Determine the [x, y] coordinate at the center of the cell enclosing the given text.  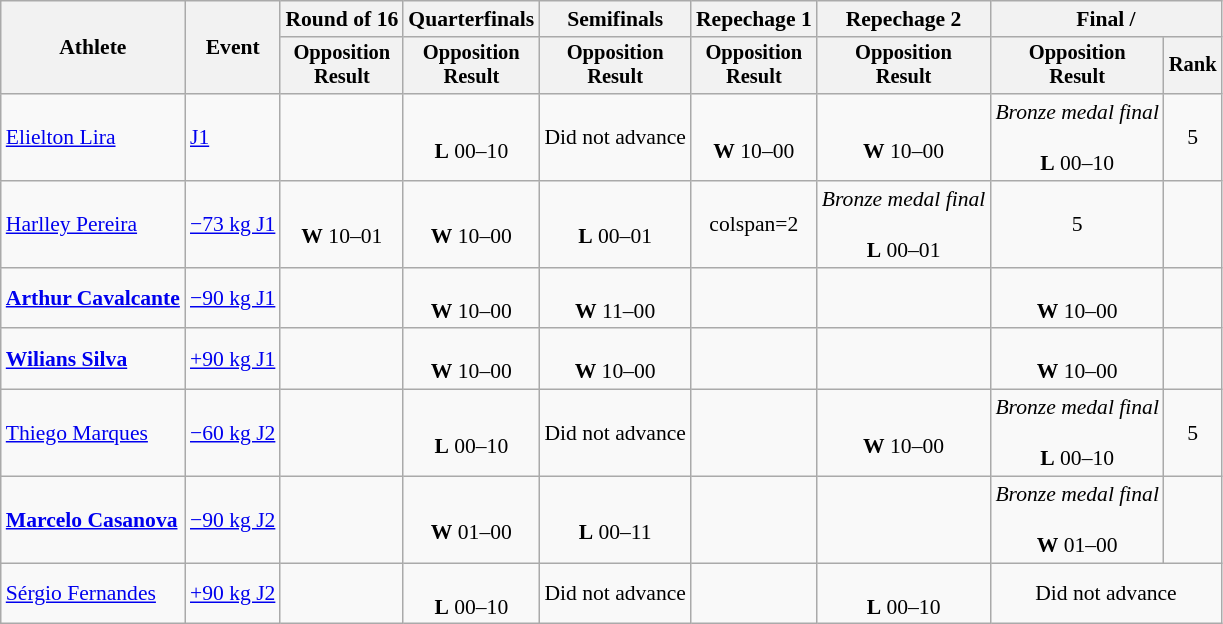
Sérgio Fernandes [93, 594]
Repechage 1 [754, 19]
−90 kg J2 [232, 520]
Final / [1106, 19]
−90 kg J1 [232, 298]
Semifinals [615, 19]
W 10–01 [342, 224]
W 01–00 [471, 520]
J1 [232, 138]
Bronze medal finalW 01–00 [1077, 520]
L 00–11 [615, 520]
Harlley Pereira [93, 224]
W 11–00 [615, 298]
Elielton Lira [93, 138]
Rank [1193, 66]
Arthur Cavalcante [93, 298]
Repechage 2 [904, 19]
Marcelo Casanova [93, 520]
Wilians Silva [93, 360]
Athlete [93, 48]
Round of 16 [342, 19]
Thiego Marques [93, 434]
−60 kg J2 [232, 434]
Event [232, 48]
+90 kg J2 [232, 594]
Quarterfinals [471, 19]
L 00–01 [615, 224]
+90 kg J1 [232, 360]
Bronze medal finalL 00–01 [904, 224]
−73 kg J1 [232, 224]
colspan=2 [754, 224]
